Capture the cell that displays the provided text and extract its (x, y) central coordinate. 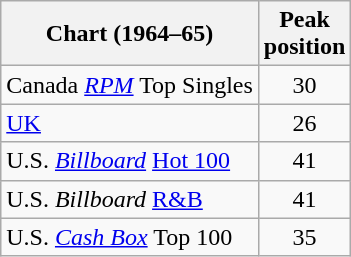
Chart (1964–65) (130, 34)
U.S. Billboard R&B (130, 199)
Canada RPM Top Singles (130, 85)
U.S. Billboard Hot 100 (130, 161)
30 (304, 85)
U.S. Cash Box Top 100 (130, 237)
35 (304, 237)
UK (130, 123)
26 (304, 123)
Peakposition (304, 34)
